Search for the cell housing the specified text and yield its (x, y) center coordinate. 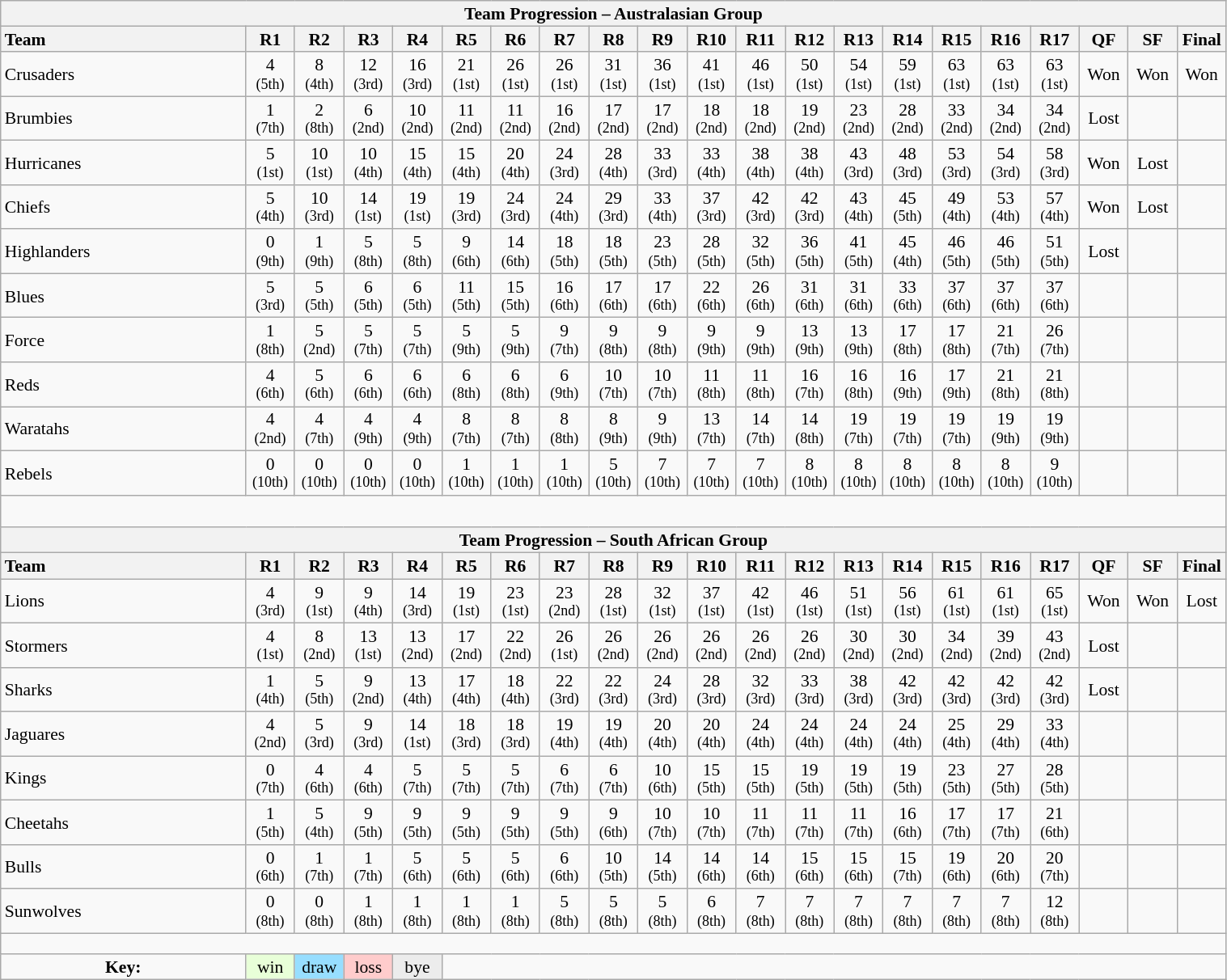
Stormers (123, 645)
5 (1st) (270, 163)
14 (7th) (760, 429)
Reds (123, 385)
28 (3rd) (712, 691)
13 (1st) (369, 645)
57 (4th) (1055, 207)
43 (3rd) (859, 163)
48 (3rd) (908, 163)
32 (3rd) (760, 691)
36 (1st) (663, 74)
26 (6th) (760, 296)
21 (6th) (1055, 823)
16 (2nd) (565, 118)
loss (369, 967)
4 (1st) (270, 645)
win (270, 967)
10 (2nd) (417, 118)
10 (1st) (319, 163)
12 (8th) (1055, 912)
Kings (123, 778)
9 (10th) (1055, 474)
1 (4th) (270, 691)
9 (3rd) (369, 734)
8 (4th) (319, 74)
4 (3rd) (270, 602)
49 (4th) (956, 207)
17 (9th) (956, 385)
5 (10th) (613, 474)
8 (2nd) (319, 645)
41 (5th) (859, 252)
20 (6th) (1006, 867)
Chiefs (123, 207)
33 (6th) (908, 296)
14 (3rd) (417, 602)
41 (1st) (712, 74)
32 (1st) (663, 602)
Highlanders (123, 252)
32 (5th) (760, 252)
9 (7th) (565, 340)
Hurricanes (123, 163)
10 (4th) (369, 163)
43 (2nd) (1055, 645)
16 (3rd) (417, 74)
14 (8th) (809, 429)
0 (7th) (270, 778)
39 (2nd) (1006, 645)
5 (2nd) (319, 340)
56 (1st) (908, 602)
1 (5th) (270, 823)
Key: (123, 967)
31 (1st) (613, 74)
22 (2nd) (516, 645)
50 (1st) (809, 74)
Cheetahs (123, 823)
28 (1st) (613, 602)
Sharks (123, 691)
21 (7th) (1006, 340)
Jaguares (123, 734)
Team Progression – South African Group (613, 541)
19 (3rd) (466, 207)
45 (5th) (908, 207)
28 (4th) (613, 163)
43 (4th) (859, 207)
9 (1st) (319, 602)
Rebels (123, 474)
13 (7th) (712, 429)
6 (9th) (565, 385)
15 (7th) (908, 867)
27 (5th) (1006, 778)
37 (3rd) (712, 207)
19 (6th) (956, 867)
12 (3rd) (369, 74)
26 (7th) (1055, 340)
16 (7th) (809, 385)
42 (1st) (760, 602)
9 (2nd) (369, 691)
21 (1st) (466, 74)
17 (4th) (466, 691)
25 (4th) (956, 734)
draw (319, 967)
51 (5th) (1055, 252)
20 (7th) (1055, 867)
65 (1st) (1055, 602)
Brumbies (123, 118)
54 (3rd) (1006, 163)
10 (5th) (613, 867)
0 (6th) (270, 867)
58 (3rd) (1055, 163)
9 (4th) (369, 602)
23 (1st) (516, 602)
29 (3rd) (613, 207)
53 (3rd) (956, 163)
13 (2nd) (417, 645)
Force (123, 340)
36 (5th) (809, 252)
0 (9th) (270, 252)
13 (4th) (417, 691)
33 (2nd) (956, 118)
45 (4th) (908, 252)
10 (6th) (663, 778)
Blues (123, 296)
Team Progression – Australasian Group (613, 14)
4 (5th) (270, 74)
14 (5th) (663, 867)
bye (417, 967)
2 (8th) (319, 118)
16 (8th) (859, 385)
51 (1st) (859, 602)
19 (2nd) (809, 118)
1 (9th) (319, 252)
37 (1st) (712, 602)
29 (4th) (1006, 734)
54 (1st) (859, 74)
16 (9th) (908, 385)
6 (2nd) (369, 118)
28 (2nd) (908, 118)
11 (5th) (466, 296)
8 (8th) (565, 429)
4 (7th) (319, 429)
22 (6th) (712, 296)
18 (4th) (516, 691)
Bulls (123, 867)
Crusaders (123, 74)
Lions (123, 602)
Sunwolves (123, 912)
8 (9th) (613, 429)
10 (3rd) (319, 207)
59 (1st) (908, 74)
38 (3rd) (859, 691)
53 (4th) (1006, 207)
Waratahs (123, 429)
